Return (X, Y) of the center of cell containing provided text 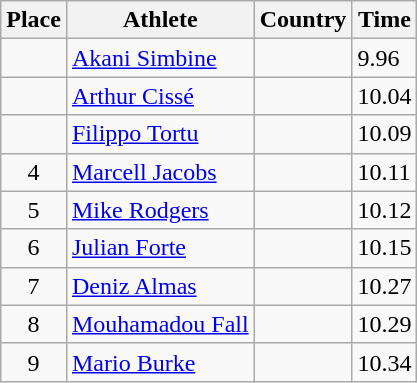
Deniz Almas (160, 286)
6 (34, 248)
10.29 (384, 324)
4 (34, 172)
10.11 (384, 172)
10.15 (384, 248)
7 (34, 286)
Country (303, 20)
Julian Forte (160, 248)
9.96 (384, 58)
Time (384, 20)
10.34 (384, 362)
Mario Burke (160, 362)
9 (34, 362)
Mike Rodgers (160, 210)
Arthur Cissé (160, 96)
Akani Simbine (160, 58)
Filippo Tortu (160, 134)
10.09 (384, 134)
10.04 (384, 96)
Mouhamadou Fall (160, 324)
Marcell Jacobs (160, 172)
Place (34, 20)
10.27 (384, 286)
10.12 (384, 210)
5 (34, 210)
8 (34, 324)
Athlete (160, 20)
